From the cell containing the given text, extract its center point as (x, y) coordinate. 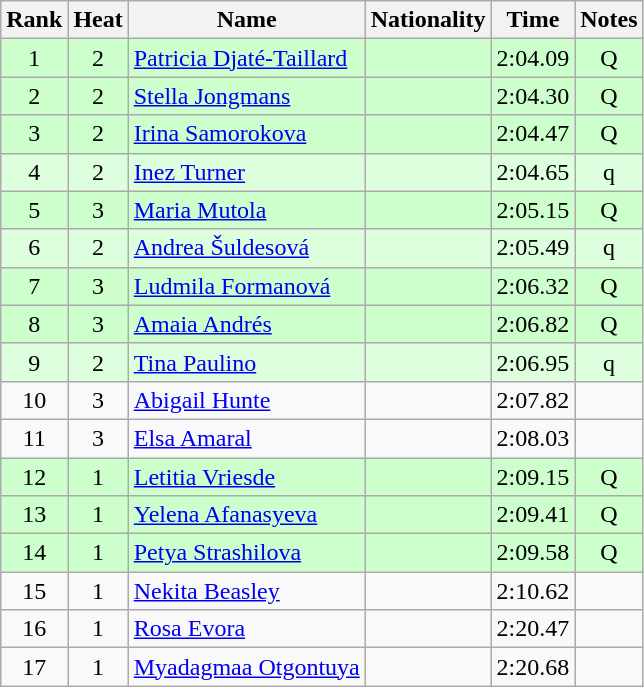
2:04.30 (533, 96)
2:04.09 (533, 58)
2:06.95 (533, 362)
Time (533, 20)
2:08.03 (533, 438)
5 (34, 210)
Myadagmaa Otgontuya (246, 667)
10 (34, 400)
2:20.68 (533, 667)
Rosa Evora (246, 629)
Yelena Afanasyeva (246, 515)
17 (34, 667)
Elsa Amaral (246, 438)
16 (34, 629)
Letitia Vriesde (246, 477)
Name (246, 20)
2:04.65 (533, 172)
9 (34, 362)
Rank (34, 20)
6 (34, 248)
Notes (609, 20)
Petya Strashilova (246, 553)
Nekita Beasley (246, 591)
2:09.58 (533, 553)
2:05.49 (533, 248)
2:04.47 (533, 134)
2:20.47 (533, 629)
Ludmila Formanová (246, 286)
Abigail Hunte (246, 400)
Nationality (428, 20)
2:05.15 (533, 210)
Maria Mutola (246, 210)
2:06.32 (533, 286)
Heat (98, 20)
2:07.82 (533, 400)
Inez Turner (246, 172)
2:09.41 (533, 515)
Stella Jongmans (246, 96)
Patricia Djaté-Taillard (246, 58)
13 (34, 515)
2:06.82 (533, 324)
7 (34, 286)
15 (34, 591)
2:10.62 (533, 591)
Tina Paulino (246, 362)
14 (34, 553)
8 (34, 324)
Irina Samorokova (246, 134)
12 (34, 477)
11 (34, 438)
Andrea Šuldesová (246, 248)
2:09.15 (533, 477)
4 (34, 172)
Amaia Andrés (246, 324)
